Find where the given text appears and provide that cell's center as [x, y] coordinate. 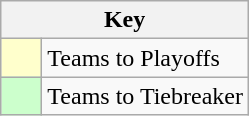
Teams to Tiebreaker [146, 96]
Teams to Playoffs [146, 58]
Key [125, 20]
